Locate the cell with the specified text and output its (X, Y) center coordinate. 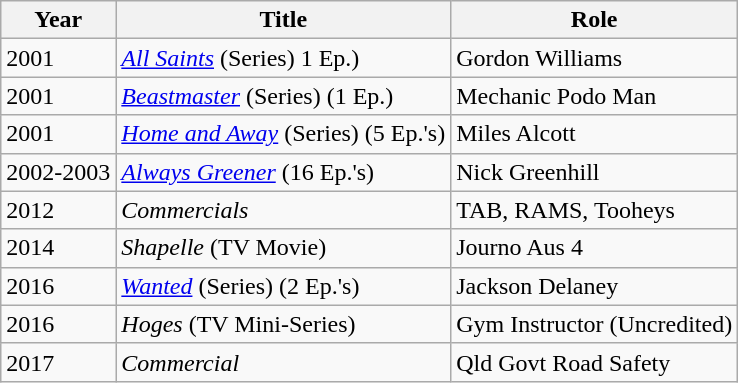
Wanted (Series) (2 Ep.'s) (284, 286)
Hoges (TV Mini-Series) (284, 324)
Mechanic Podo Man (594, 96)
Shapelle (TV Movie) (284, 248)
All Saints (Series) 1 Ep.) (284, 58)
Miles Alcott (594, 134)
Role (594, 20)
Beastmaster (Series) (1 Ep.) (284, 96)
Gym Instructor (Uncredited) (594, 324)
Always Greener (16 Ep.'s) (284, 172)
2012 (58, 210)
Journo Aus 4 (594, 248)
TAB, RAMS, Tooheys (594, 210)
2002-2003 (58, 172)
Qld Govt Road Safety (594, 362)
Title (284, 20)
Commercials (284, 210)
Year (58, 20)
2014 (58, 248)
Commercial (284, 362)
2017 (58, 362)
Gordon Williams (594, 58)
Home and Away (Series) (5 Ep.'s) (284, 134)
Jackson Delaney (594, 286)
Nick Greenhill (594, 172)
